Scan for the cell matching the given text and deliver its (x, y) coordinate at center. 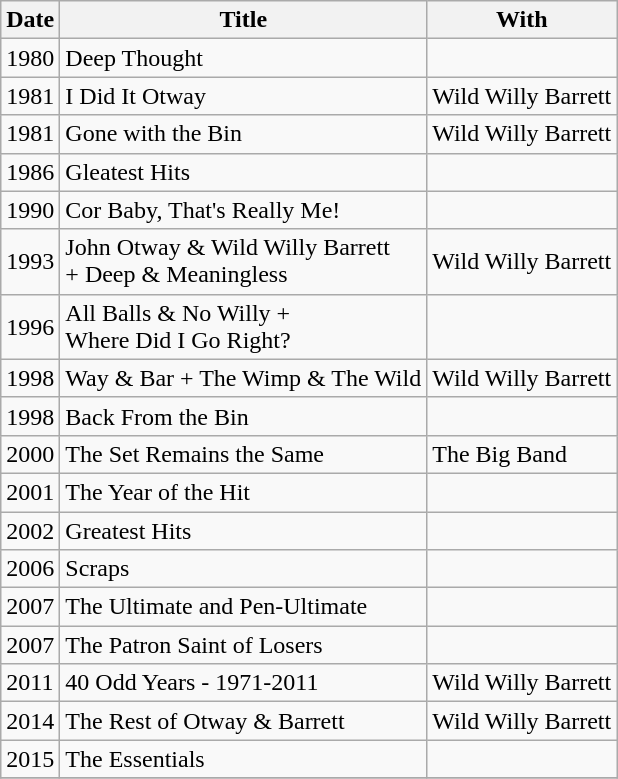
The Set Remains the Same (244, 454)
1990 (30, 210)
2001 (30, 492)
Date (30, 20)
2000 (30, 454)
1993 (30, 262)
The Rest of Otway & Barrett (244, 721)
The Ultimate and Pen-Ultimate (244, 607)
2015 (30, 759)
The Patron Saint of Losers (244, 645)
2006 (30, 569)
Gone with the Bin (244, 134)
With (522, 20)
All Balls & No Willy + Where Did I Go Right? (244, 326)
The Big Band (522, 454)
Scraps (244, 569)
Title (244, 20)
Deep Thought (244, 58)
40 Odd Years - 1971-2011 (244, 683)
Back From the Bin (244, 416)
Gleatest Hits (244, 172)
1980 (30, 58)
The Year of the Hit (244, 492)
I Did It Otway (244, 96)
2014 (30, 721)
1986 (30, 172)
John Otway & Wild Willy Barrett + Deep & Meaningless (244, 262)
2011 (30, 683)
2002 (30, 531)
The Essentials (244, 759)
Cor Baby, That's Really Me! (244, 210)
Way & Bar + The Wimp & The Wild (244, 378)
1996 (30, 326)
Greatest Hits (244, 531)
